Determine the [x, y] coordinate at the center of the cell enclosing the given text.  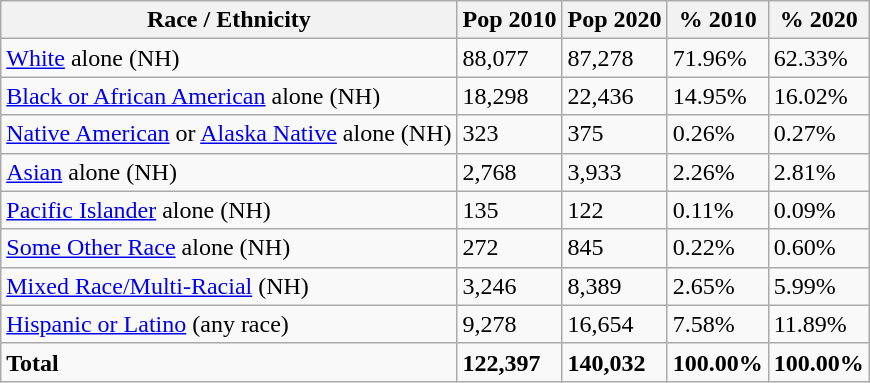
0.60% [818, 248]
Total [229, 362]
Pacific Islander alone (NH) [229, 210]
88,077 [510, 58]
0.11% [718, 210]
135 [510, 210]
22,436 [614, 96]
18,298 [510, 96]
Race / Ethnicity [229, 20]
0.22% [718, 248]
Native American or Alaska Native alone (NH) [229, 134]
845 [614, 248]
9,278 [510, 324]
16.02% [818, 96]
0.26% [718, 134]
Asian alone (NH) [229, 172]
122,397 [510, 362]
0.27% [818, 134]
8,389 [614, 286]
0.09% [818, 210]
5.99% [818, 286]
2,768 [510, 172]
Pop 2020 [614, 20]
62.33% [818, 58]
323 [510, 134]
2.81% [818, 172]
2.26% [718, 172]
% 2020 [818, 20]
140,032 [614, 362]
16,654 [614, 324]
Black or African American alone (NH) [229, 96]
Hispanic or Latino (any race) [229, 324]
272 [510, 248]
122 [614, 210]
Pop 2010 [510, 20]
11.89% [818, 324]
3,933 [614, 172]
7.58% [718, 324]
Some Other Race alone (NH) [229, 248]
14.95% [718, 96]
87,278 [614, 58]
2.65% [718, 286]
375 [614, 134]
71.96% [718, 58]
Mixed Race/Multi-Racial (NH) [229, 286]
% 2010 [718, 20]
3,246 [510, 286]
White alone (NH) [229, 58]
